Output the [x, y] coordinate of the center of the cell containing the given text.  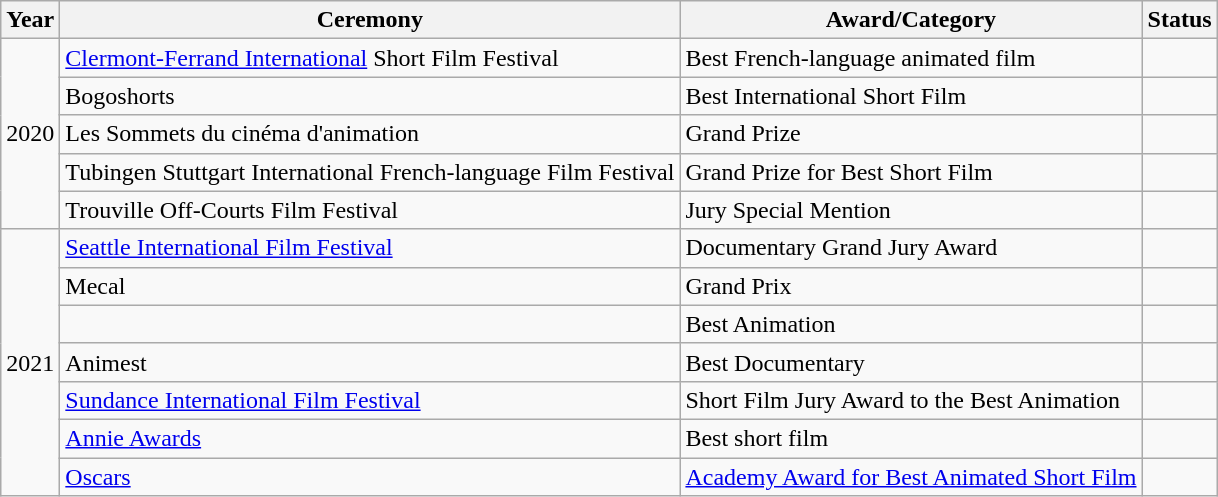
Best International Short Film [911, 96]
Best Documentary [911, 362]
2020 [30, 134]
Grand Prize [911, 134]
Year [30, 20]
Grand Prize for Best Short Film [911, 172]
Mecal [370, 286]
Sundance International Film Festival [370, 400]
Animest [370, 362]
Clermont-Ferrand International Short Film Festival [370, 58]
Academy Award for Best Animated Short Film [911, 477]
2021 [30, 362]
Annie Awards [370, 438]
Short Film Jury Award to the Best Animation [911, 400]
Best Animation [911, 324]
Seattle International Film Festival [370, 248]
Status [1180, 20]
Documentary Grand Jury Award [911, 248]
Best French-language animated film [911, 58]
Bogoshorts [370, 96]
Jury Special Mention [911, 210]
Grand Prix [911, 286]
Les Sommets du cinéma d'animation [370, 134]
Ceremony [370, 20]
Tubingen Stuttgart International French-language Film Festival [370, 172]
Trouville Off-Courts Film Festival [370, 210]
Oscars [370, 477]
Best short film [911, 438]
Award/Category [911, 20]
